Return [X, Y] of the center of cell containing provided text 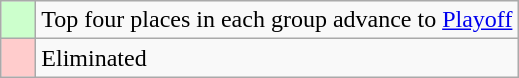
Eliminated [277, 58]
Top four places in each group advance to Playoff [277, 20]
